Detect which cell encompasses the target text, then output its (X, Y) center coordinate. 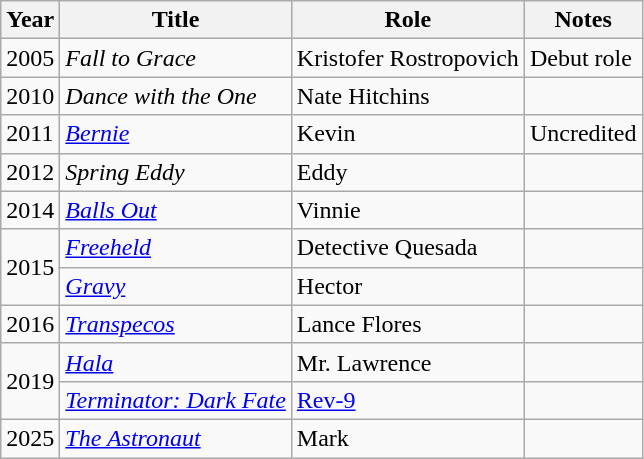
Terminator: Dark Fate (176, 400)
Nate Hitchins (408, 96)
Hala (176, 362)
Title (176, 20)
Role (408, 20)
Freeheld (176, 248)
Rev-9 (408, 400)
Dance with the One (176, 96)
2015 (30, 267)
Eddy (408, 172)
2014 (30, 210)
2010 (30, 96)
Spring Eddy (176, 172)
2005 (30, 58)
2025 (30, 438)
2012 (30, 172)
Kevin (408, 134)
Hector (408, 286)
Debut role (583, 58)
Year (30, 20)
Mark (408, 438)
2019 (30, 381)
2016 (30, 324)
Bernie (176, 134)
Transpecos (176, 324)
Vinnie (408, 210)
Lance Flores (408, 324)
Uncredited (583, 134)
Gravy (176, 286)
Notes (583, 20)
Kristofer Rostropovich (408, 58)
2011 (30, 134)
Fall to Grace (176, 58)
Balls Out (176, 210)
Mr. Lawrence (408, 362)
Detective Quesada (408, 248)
The Astronaut (176, 438)
